Search for the cell housing the specified text and yield its [x, y] center coordinate. 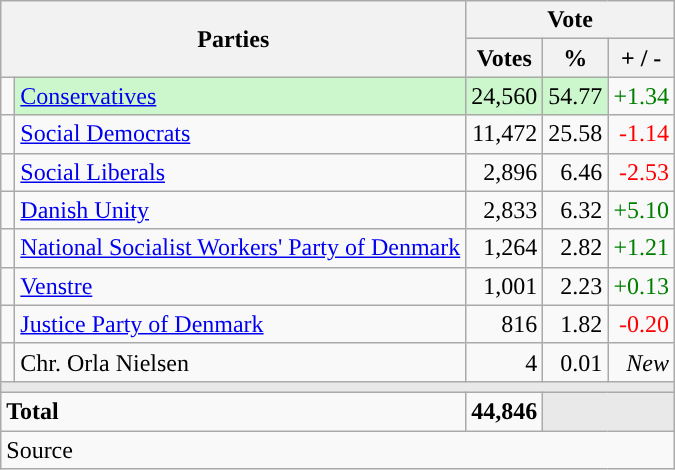
2,833 [504, 210]
+1.21 [642, 248]
6.46 [576, 172]
-2.53 [642, 172]
+1.34 [642, 96]
New [642, 362]
2.23 [576, 286]
Social Democrats [240, 134]
1.82 [576, 324]
Venstre [240, 286]
Danish Unity [240, 210]
Total [234, 411]
1,264 [504, 248]
54.77 [576, 96]
Conservatives [240, 96]
Chr. Orla Nielsen [240, 362]
+ / - [642, 58]
24,560 [504, 96]
0.01 [576, 362]
Votes [504, 58]
% [576, 58]
44,846 [504, 411]
Source [338, 449]
1,001 [504, 286]
+0.13 [642, 286]
-0.20 [642, 324]
Justice Party of Denmark [240, 324]
2,896 [504, 172]
4 [504, 362]
Social Liberals [240, 172]
+5.10 [642, 210]
-1.14 [642, 134]
Vote [570, 20]
2.82 [576, 248]
National Socialist Workers' Party of Denmark [240, 248]
11,472 [504, 134]
6.32 [576, 210]
816 [504, 324]
Parties [234, 39]
25.58 [576, 134]
